Locate the cell with the specified text and output its [x, y] center coordinate. 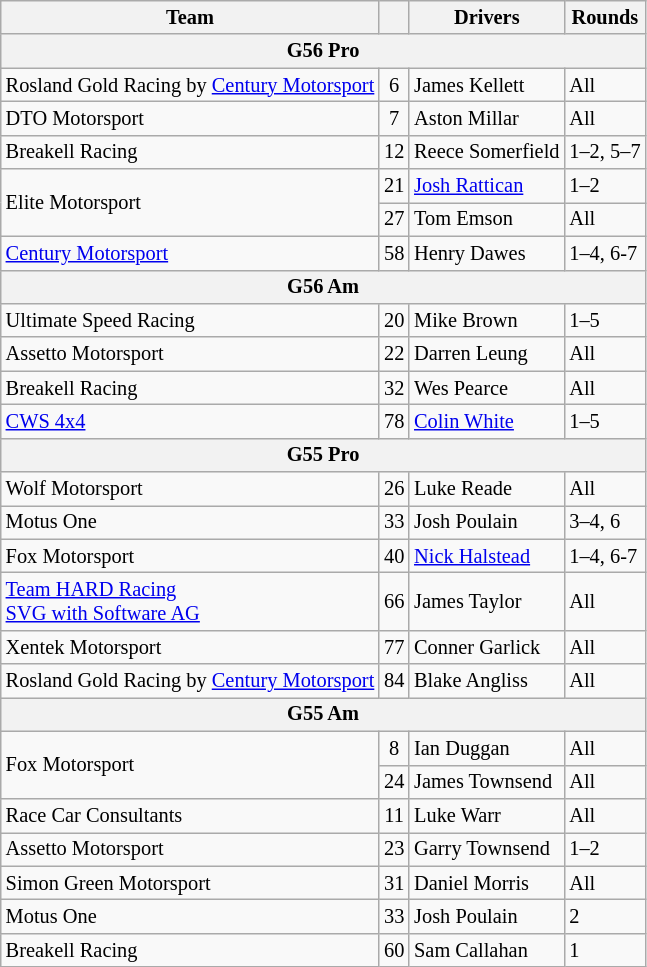
Aston Millar [486, 118]
G56 Pro [324, 51]
G55 Am [324, 714]
2 [604, 916]
11 [394, 815]
60 [394, 950]
Josh Rattican [486, 186]
Drivers [486, 17]
James Kellett [486, 85]
12 [394, 152]
8 [394, 748]
Xentek Motorsport [190, 647]
Ian Duggan [486, 748]
1 [604, 950]
58 [394, 253]
84 [394, 681]
Garry Townsend [486, 849]
Sam Callahan [486, 950]
Race Car Consultants [190, 815]
Team [190, 17]
1–2, 5–7 [604, 152]
Henry Dawes [486, 253]
James Taylor [486, 601]
G56 Am [324, 287]
Luke Warr [486, 815]
Reece Somerfield [486, 152]
Luke Reade [486, 489]
DTO Motorsport [190, 118]
31 [394, 883]
40 [394, 556]
Mike Brown [486, 320]
6 [394, 85]
66 [394, 601]
Colin White [486, 421]
21 [394, 186]
Ultimate Speed Racing [190, 320]
22 [394, 354]
Wes Pearce [486, 388]
3–4, 6 [604, 522]
26 [394, 489]
Team HARD Racing SVG with Software AG [190, 601]
Nick Halstead [486, 556]
Tom Emson [486, 219]
James Townsend [486, 782]
32 [394, 388]
Simon Green Motorsport [190, 883]
27 [394, 219]
23 [394, 849]
20 [394, 320]
78 [394, 421]
G55 Pro [324, 455]
Blake Angliss [486, 681]
Daniel Morris [486, 883]
Conner Garlick [486, 647]
Rounds [604, 17]
Elite Motorsport [190, 202]
24 [394, 782]
CWS 4x4 [190, 421]
Darren Leung [486, 354]
77 [394, 647]
Century Motorsport [190, 253]
7 [394, 118]
Wolf Motorsport [190, 489]
